Return (x, y) of the center of cell containing provided text 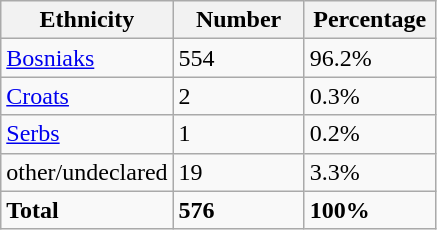
0.3% (370, 96)
Total (87, 210)
19 (238, 172)
576 (238, 210)
96.2% (370, 58)
Croats (87, 96)
other/undeclared (87, 172)
2 (238, 96)
Number (238, 20)
0.2% (370, 134)
1 (238, 134)
Ethnicity (87, 20)
3.3% (370, 172)
100% (370, 210)
Serbs (87, 134)
Percentage (370, 20)
554 (238, 58)
Bosniaks (87, 58)
